Return the [X, Y] coordinate for the center point of the cell that contains the specified text.  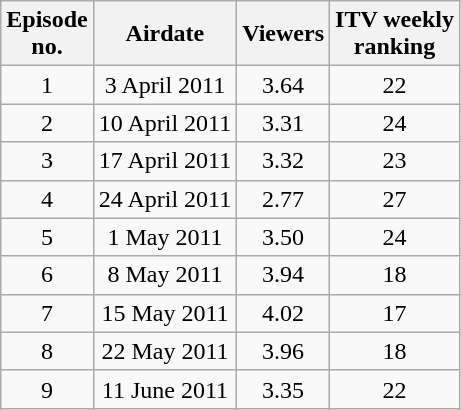
ITV weeklyranking [395, 34]
7 [47, 313]
27 [395, 199]
9 [47, 389]
3.96 [284, 351]
17 [395, 313]
4.02 [284, 313]
4 [47, 199]
3.32 [284, 161]
24 April 2011 [165, 199]
3.31 [284, 123]
Episodeno. [47, 34]
Airdate [165, 34]
2.77 [284, 199]
11 June 2011 [165, 389]
1 May 2011 [165, 237]
8 [47, 351]
22 May 2011 [165, 351]
Viewers [284, 34]
10 April 2011 [165, 123]
3.35 [284, 389]
3.94 [284, 275]
23 [395, 161]
8 May 2011 [165, 275]
5 [47, 237]
6 [47, 275]
3.50 [284, 237]
15 May 2011 [165, 313]
3 April 2011 [165, 85]
1 [47, 85]
2 [47, 123]
3 [47, 161]
17 April 2011 [165, 161]
3.64 [284, 85]
